Capture the cell that displays the provided text and extract its [x, y] central coordinate. 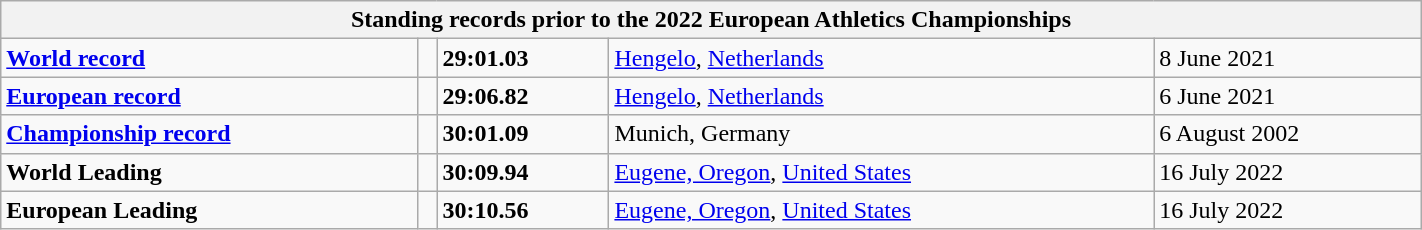
29:01.03 [523, 58]
Standing records prior to the 2022 European Athletics Championships [711, 20]
Munich, Germany [882, 134]
30:01.09 [523, 134]
6 June 2021 [1288, 96]
30:09.94 [523, 172]
World record [210, 58]
European Leading [210, 210]
30:10.56 [523, 210]
Championship record [210, 134]
6 August 2002 [1288, 134]
29:06.82 [523, 96]
European record [210, 96]
8 June 2021 [1288, 58]
World Leading [210, 172]
